Identify which cell holds the provided text, then report its (x, y) central coordinate. 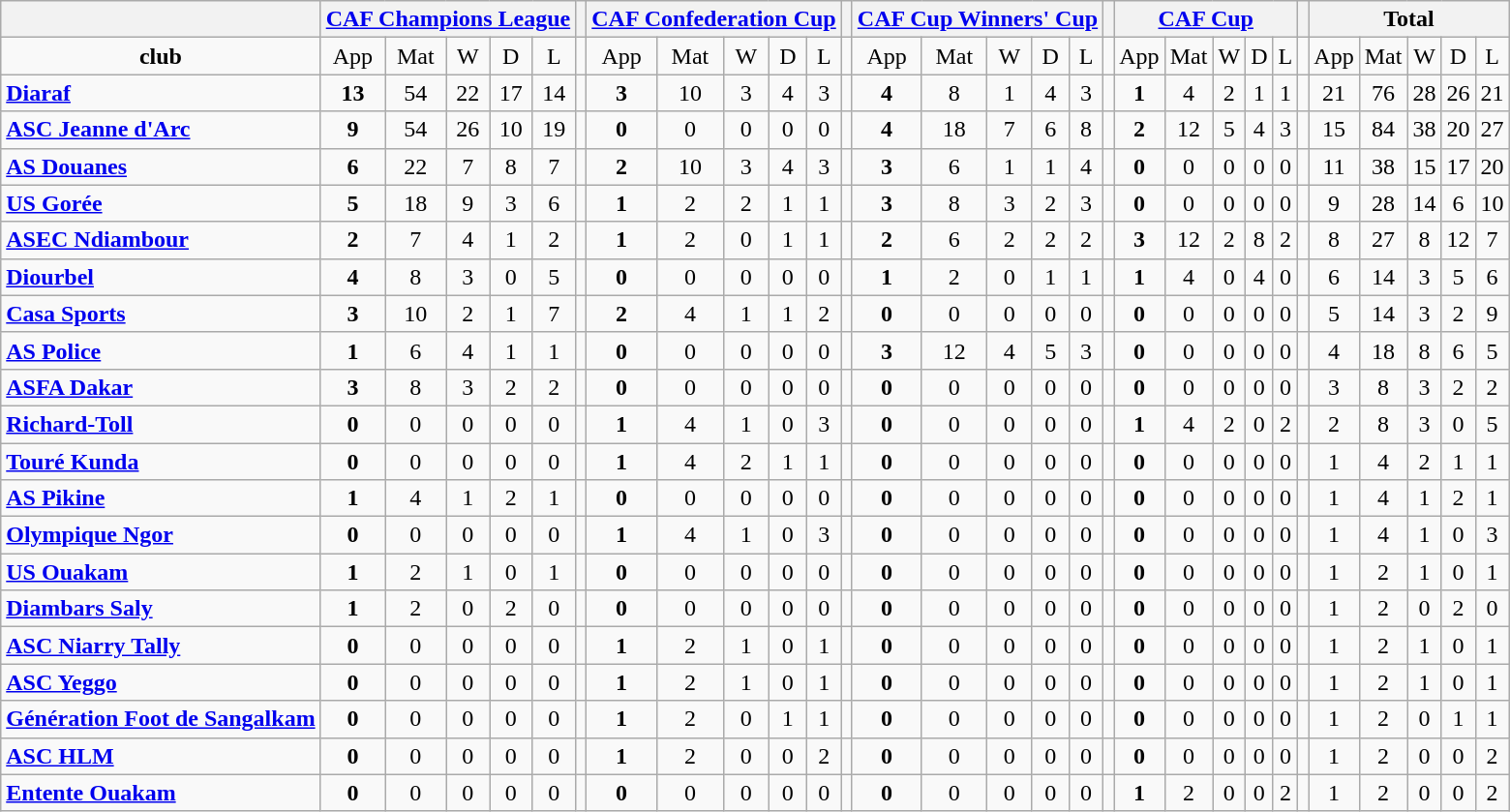
ASEC Ndiambour (161, 240)
US Gorée (161, 203)
US Ouakam (161, 572)
ASC HLM (161, 756)
19 (554, 130)
ASFA Dakar (161, 387)
CAF Confederation Cup (714, 19)
Entente Ouakam (161, 793)
Touré Kunda (161, 462)
76 (1383, 93)
11 (1334, 166)
Diambars Saly (161, 609)
club (161, 56)
AS Pikine (161, 498)
Diourbel (161, 277)
CAF Cup (1206, 19)
CAF Cup Winners' Cup (978, 19)
Olympique Ngor (161, 535)
ASC Jeanne d'Arc (161, 130)
ASC Yeggo (161, 682)
84 (1383, 130)
ASC Niarry Tally (161, 646)
CAF Champions League (448, 19)
AS Police (161, 350)
Génération Foot de Sangalkam (161, 719)
Diaraf (161, 93)
13 (352, 93)
AS Douanes (161, 166)
Richard-Toll (161, 424)
Casa Sports (161, 314)
Total (1409, 19)
